Provide the [x, y] coordinate of the cell's center where the given text is located.  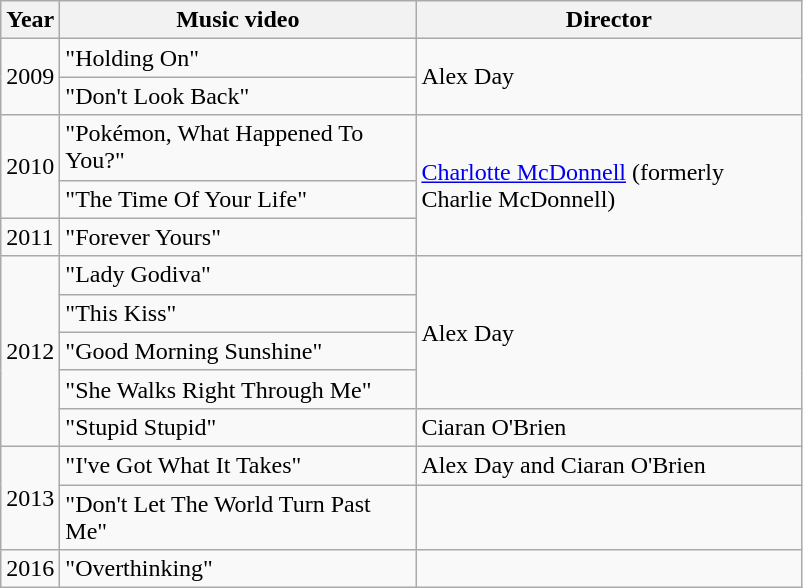
"Good Morning Sunshine" [238, 351]
"Overthinking" [238, 569]
Director [609, 20]
Alex Day and Ciaran O'Brien [609, 465]
2009 [30, 77]
"Holding On" [238, 58]
"The Time Of Your Life" [238, 199]
"I've Got What It Takes" [238, 465]
"Don't Look Back" [238, 96]
Ciaran O'Brien [609, 427]
2013 [30, 498]
"This Kiss" [238, 313]
2012 [30, 351]
"Forever Yours" [238, 237]
"Don't Let The World Turn Past Me" [238, 516]
2010 [30, 166]
Music video [238, 20]
Charlotte McDonnell (formerly Charlie McDonnell) [609, 186]
"Pokémon, What Happened To You?" [238, 148]
"She Walks Right Through Me" [238, 389]
"Stupid Stupid" [238, 427]
2011 [30, 237]
"Lady Godiva" [238, 275]
2016 [30, 569]
Year [30, 20]
